Return the (x, y) coordinate for the center point of the cell that contains the specified text.  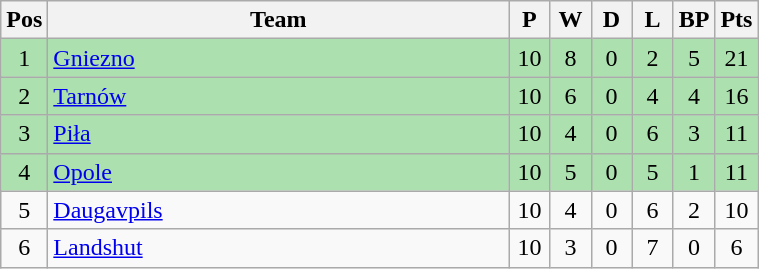
7 (652, 248)
Pos (24, 20)
Pts (736, 20)
Landshut (278, 248)
Daugavpils (278, 210)
D (612, 20)
Team (278, 20)
BP (694, 20)
21 (736, 58)
P (530, 20)
Piła (278, 134)
16 (736, 96)
Opole (278, 172)
W (570, 20)
Tarnów (278, 96)
Gniezno (278, 58)
L (652, 20)
8 (570, 58)
